Return the [x, y] coordinate for the center point of the cell that contains the specified text.  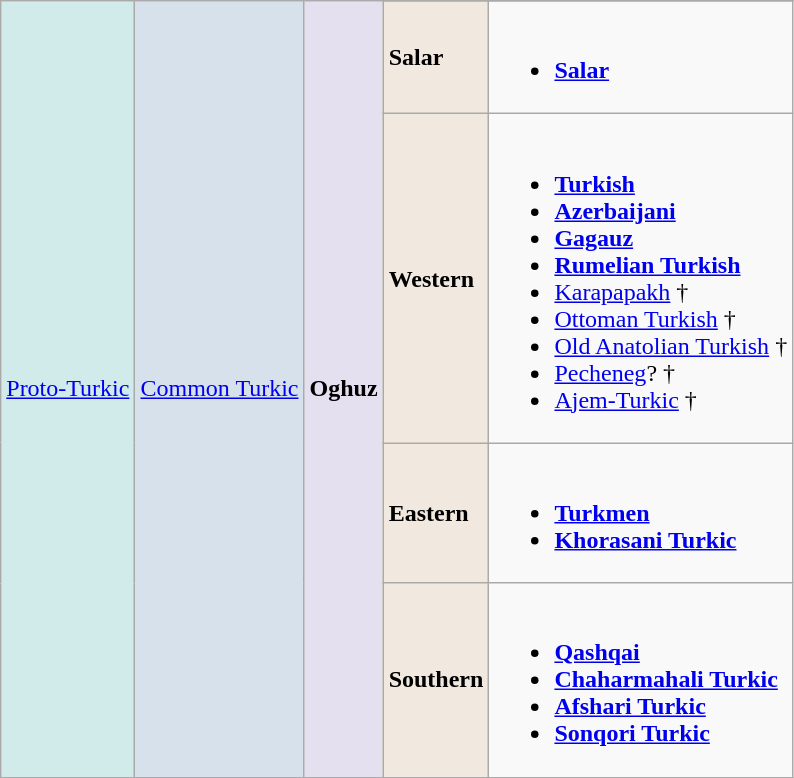
Southern [436, 680]
Western [436, 278]
Common Turkic [220, 389]
TurkmenKhorasani Turkic [641, 513]
Eastern [436, 513]
Oghuz [344, 389]
Proto-Turkic [68, 389]
TurkishAzerbaijaniGagauzRumelian TurkishKarapapakh †Ottoman Turkish †Old Anatolian Turkish †Pecheneg? †Ajem-Turkic † [641, 278]
QashqaiChaharmahali TurkicAfshari TurkicSonqori Turkic [641, 680]
